Locate the cell with the specified text and output its (x, y) center coordinate. 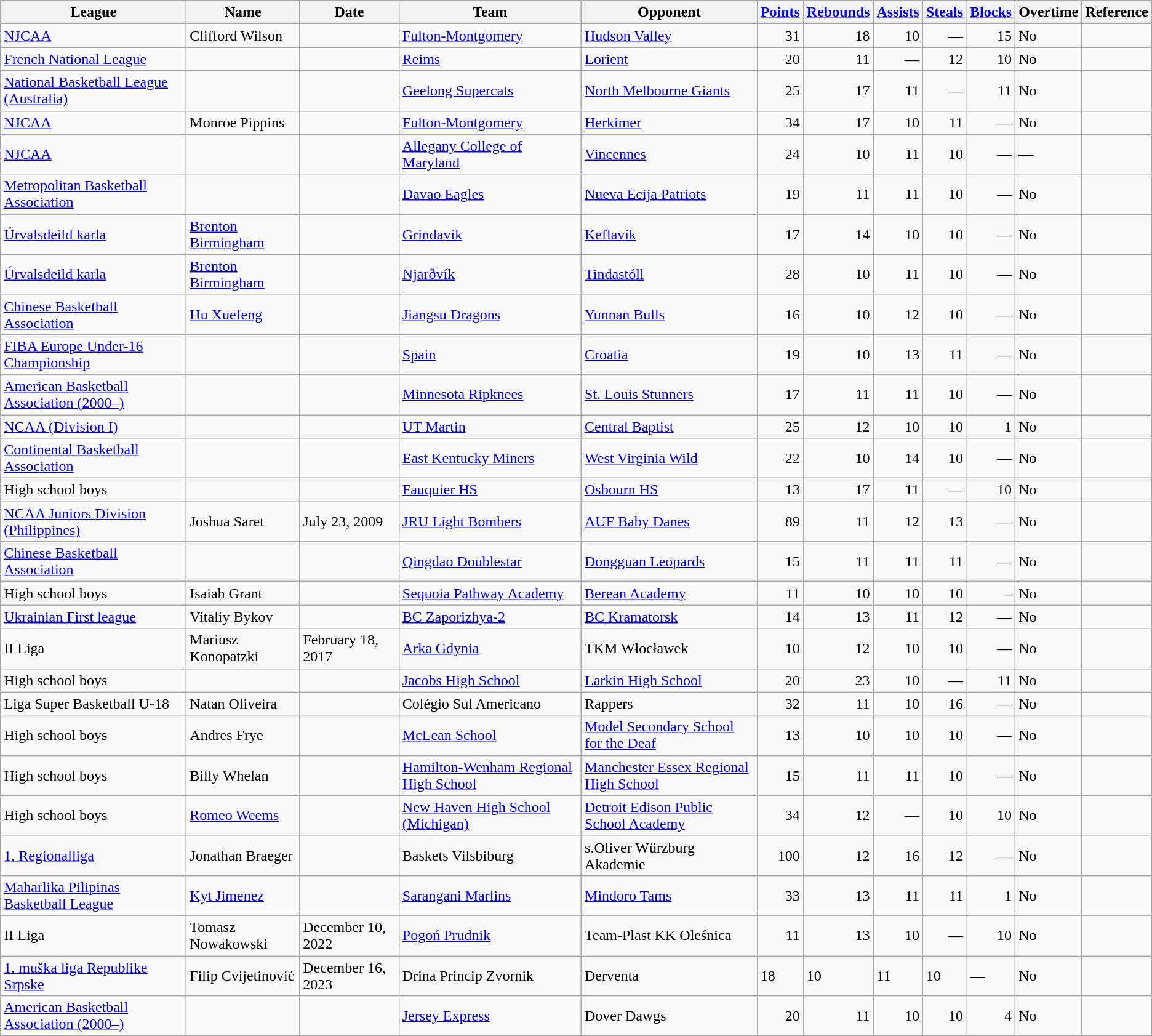
July 23, 2009 (350, 522)
North Melbourne Giants (670, 91)
Team (490, 12)
Jonathan Braeger (243, 856)
1. Regionalliga (94, 856)
Billy Whelan (243, 776)
Ukrainian First league (94, 617)
Opponent (670, 12)
Jiangsu Dragons (490, 314)
Reims (490, 59)
Grindavík (490, 234)
Baskets Vilsbiburg (490, 856)
Spain (490, 355)
Tindastóll (670, 275)
Clifford Wilson (243, 36)
Vincennes (670, 154)
Overtime (1049, 12)
Fauquier HS (490, 490)
Detroit Edison Public School Academy (670, 815)
28 (780, 275)
Njarðvík (490, 275)
Dongguan Leopards (670, 561)
Qingdao Doublestar (490, 561)
Assists (898, 12)
Sequoia Pathway Academy (490, 593)
NCAA Juniors Division (Philippines) (94, 522)
Manchester Essex Regional High School (670, 776)
Isaiah Grant (243, 593)
JRU Light Bombers (490, 522)
Filip Cvijetinović (243, 975)
Blocks (991, 12)
TKM Włocławek (670, 649)
Larkin High School (670, 680)
Herkimer (670, 122)
Davao Eagles (490, 195)
89 (780, 522)
22 (780, 458)
4 (991, 1016)
33 (780, 895)
BC Kramatorsk (670, 617)
New Haven High School (Michigan) (490, 815)
NCAA (Division I) (94, 427)
32 (780, 704)
24 (780, 154)
National Basketball League (Australia) (94, 91)
December 16, 2023 (350, 975)
Reference (1116, 12)
Yunnan Bulls (670, 314)
French National League (94, 59)
100 (780, 856)
Dover Dawgs (670, 1016)
Croatia (670, 355)
West Virginia Wild (670, 458)
Osbourn HS (670, 490)
Team-Plast KK Oleśnica (670, 936)
Maharlika Pilipinas Basketball League (94, 895)
FIBA Europe Under-16 Championship (94, 355)
Nueva Ecija Patriots (670, 195)
Allegany College of Maryland (490, 154)
Metropolitan Basketball Association (94, 195)
Geelong Supercats (490, 91)
Mindoro Tams (670, 895)
31 (780, 36)
Tomasz Nowakowski (243, 936)
23 (838, 680)
Name (243, 12)
Romeo Weems (243, 815)
Hamilton-Wenham Regional High School (490, 776)
BC Zaporizhya-2 (490, 617)
Colégio Sul Americano (490, 704)
Derventa (670, 975)
Rebounds (838, 12)
Hu Xuefeng (243, 314)
Minnesota Ripknees (490, 394)
Andres Frye (243, 735)
Keflavík (670, 234)
s.Oliver Würzburg Akademie (670, 856)
St. Louis Stunners (670, 394)
AUF Baby Danes (670, 522)
League (94, 12)
UT Martin (490, 427)
Natan Oliveira (243, 704)
Joshua Saret (243, 522)
Model Secondary School for the Deaf (670, 735)
Mariusz Konopatzki (243, 649)
Drina Princip Zvornik (490, 975)
Kyt Jimenez (243, 895)
February 18, 2017 (350, 649)
Date (350, 12)
December 10, 2022 (350, 936)
Lorient (670, 59)
– (991, 593)
Berean Academy (670, 593)
Jersey Express (490, 1016)
Steals (944, 12)
Jacobs High School (490, 680)
McLean School (490, 735)
Points (780, 12)
Monroe Pippins (243, 122)
Arka Gdynia (490, 649)
Vitaliy Bykov (243, 617)
Pogoń Prudnik (490, 936)
Liga Super Basketball U-18 (94, 704)
1. muška liga Republike Srpske (94, 975)
Continental Basketball Association (94, 458)
Rappers (670, 704)
Central Baptist (670, 427)
East Kentucky Miners (490, 458)
Sarangani Marlins (490, 895)
Hudson Valley (670, 36)
